Return the (X, Y) coordinate for the center point of the cell that contains the specified text.  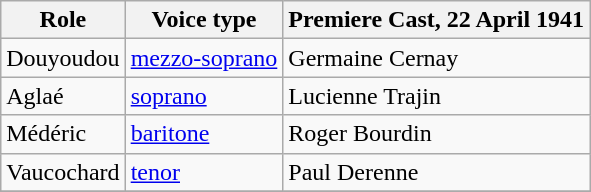
Roger Bourdin (436, 134)
Premiere Cast, 22 April 1941 (436, 20)
soprano (204, 96)
Paul Derenne (436, 172)
Role (63, 20)
Aglaé (63, 96)
mezzo-soprano (204, 58)
Germaine Cernay (436, 58)
Médéric (63, 134)
Lucienne Trajin (436, 96)
Voice type (204, 20)
Douyoudou (63, 58)
baritone (204, 134)
tenor (204, 172)
Vaucochard (63, 172)
